Return the [X, Y] coordinate for the center point of the cell that contains the specified text.  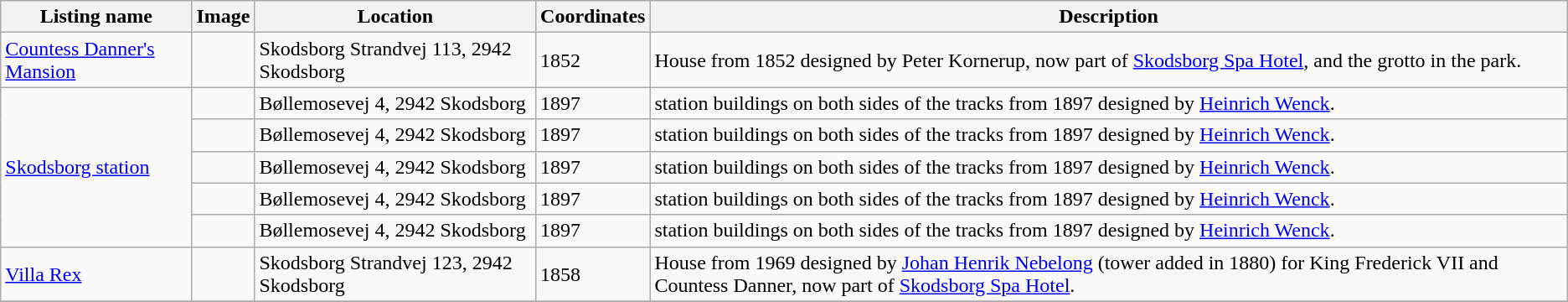
Coordinates [593, 17]
Listing name [96, 17]
House from 1852 designed by Peter Kornerup, now part of Skodsborg Spa Hotel, and the grotto in the park. [1109, 60]
Skodsborg Strandvej 113, 2942 Skodsborg [395, 60]
Countess Danner's Mansion [96, 60]
1858 [593, 273]
Image [223, 17]
Skodsborg Strandvej 123, 2942 Skodsborg [395, 273]
Location [395, 17]
Description [1109, 17]
House from 1969 designed by Johan Henrik Nebelong (tower added in 1880) for King Frederick VII and Countess Danner, now part of Skodsborg Spa Hotel. [1109, 273]
1852 [593, 60]
Skodsborg station [96, 167]
Villa Rex [96, 273]
